Output the (x, y) coordinate of the center of the cell containing the given text.  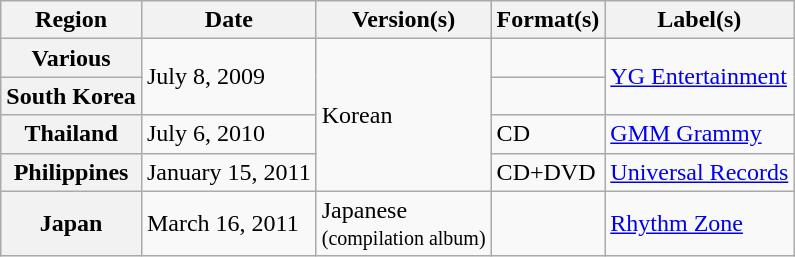
Universal Records (700, 172)
GMM Grammy (700, 134)
Philippines (72, 172)
Date (228, 20)
July 6, 2010 (228, 134)
Label(s) (700, 20)
Region (72, 20)
Various (72, 58)
July 8, 2009 (228, 77)
YG Entertainment (700, 77)
Japan (72, 224)
Korean (404, 115)
CD+DVD (548, 172)
Thailand (72, 134)
South Korea (72, 96)
March 16, 2011 (228, 224)
January 15, 2011 (228, 172)
Version(s) (404, 20)
Japanese(compilation album) (404, 224)
CD (548, 134)
Format(s) (548, 20)
Rhythm Zone (700, 224)
